Return (X, Y) of the center of cell containing provided text 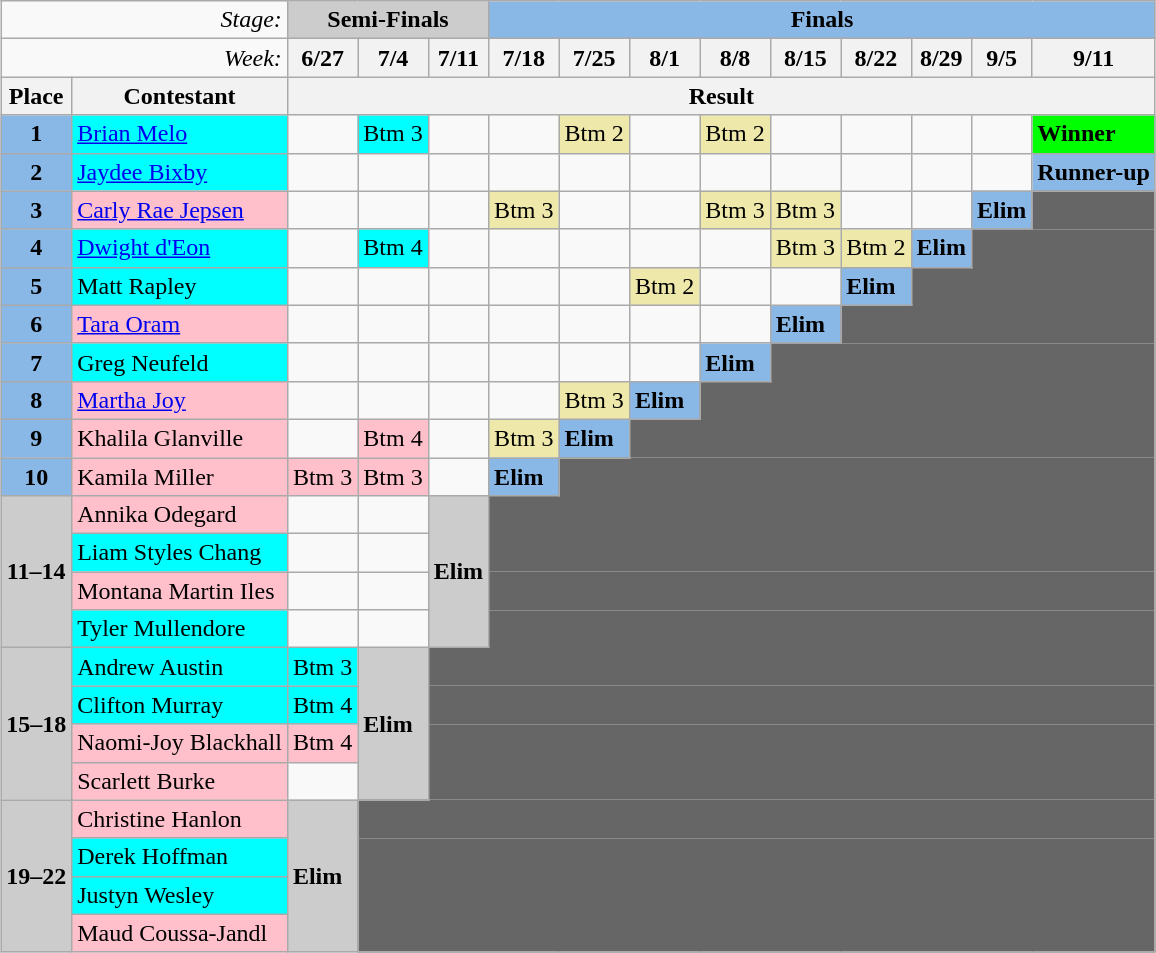
Justyn Wesley (180, 895)
Martha Joy (180, 400)
3 (36, 210)
7/25 (594, 58)
Matt Rapley (180, 286)
8/1 (664, 58)
Montana Martin Iles (180, 591)
Carly Rae Jepsen (180, 210)
Stage: (144, 20)
Derek Hoffman (180, 857)
Jaydee Bixby (180, 172)
Winner (1094, 134)
8/15 (805, 58)
Place (36, 96)
Maud Coussa-Jandl (180, 933)
Tyler Mullendore (180, 629)
Christine Hanlon (180, 819)
7/18 (524, 58)
7/11 (458, 58)
Brian Melo (180, 134)
Runner-up (1094, 172)
2 (36, 172)
Annika Odegard (180, 515)
8/8 (735, 58)
Khalila Glanville (180, 438)
6/27 (322, 58)
4 (36, 248)
Clifton Murray (180, 705)
Kamila Miller (180, 477)
10 (36, 477)
5 (36, 286)
Week: (144, 58)
8 (36, 400)
Finals (822, 20)
8/22 (876, 58)
Greg Neufeld (180, 362)
11–14 (36, 572)
8/29 (941, 58)
9 (36, 438)
Naomi-Joy Blackhall (180, 743)
Tara Oram (180, 324)
7/4 (393, 58)
15–18 (36, 724)
Dwight d'Eon (180, 248)
9/11 (1094, 58)
Andrew Austin (180, 667)
Liam Styles Chang (180, 553)
Semi-Finals (388, 20)
7 (36, 362)
19–22 (36, 876)
Result (721, 96)
Contestant (180, 96)
6 (36, 324)
Scarlett Burke (180, 781)
9/5 (1001, 58)
1 (36, 134)
